Return the [x, y] coordinate for the center point of the cell that contains the specified text.  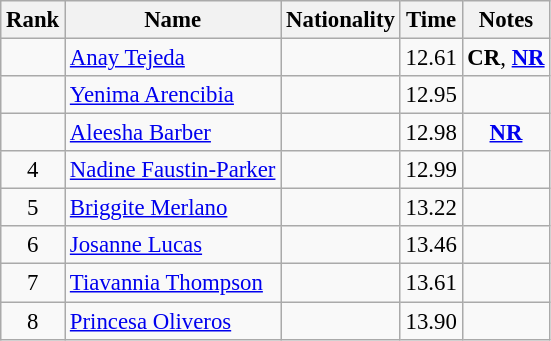
CR, NR [506, 58]
5 [33, 208]
13.90 [431, 321]
13.46 [431, 245]
Nationality [340, 20]
6 [33, 245]
Time [431, 20]
Princesa Oliveros [173, 321]
Josanne Lucas [173, 245]
12.61 [431, 58]
13.61 [431, 283]
12.99 [431, 170]
Yenima Arencibia [173, 95]
Briggite Merlano [173, 208]
Tiavannia Thompson [173, 283]
13.22 [431, 208]
Name [173, 20]
8 [33, 321]
Nadine Faustin-Parker [173, 170]
Aleesha Barber [173, 133]
Notes [506, 20]
Anay Tejeda [173, 58]
Rank [33, 20]
4 [33, 170]
NR [506, 133]
12.95 [431, 95]
12.98 [431, 133]
7 [33, 283]
